Scan for the cell matching the given text and deliver its (X, Y) coordinate at center. 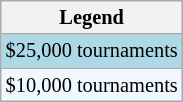
Legend (92, 17)
$25,000 tournaments (92, 51)
$10,000 tournaments (92, 85)
